For the text-containing cell, return its midpoint in [x, y] coordinate format. 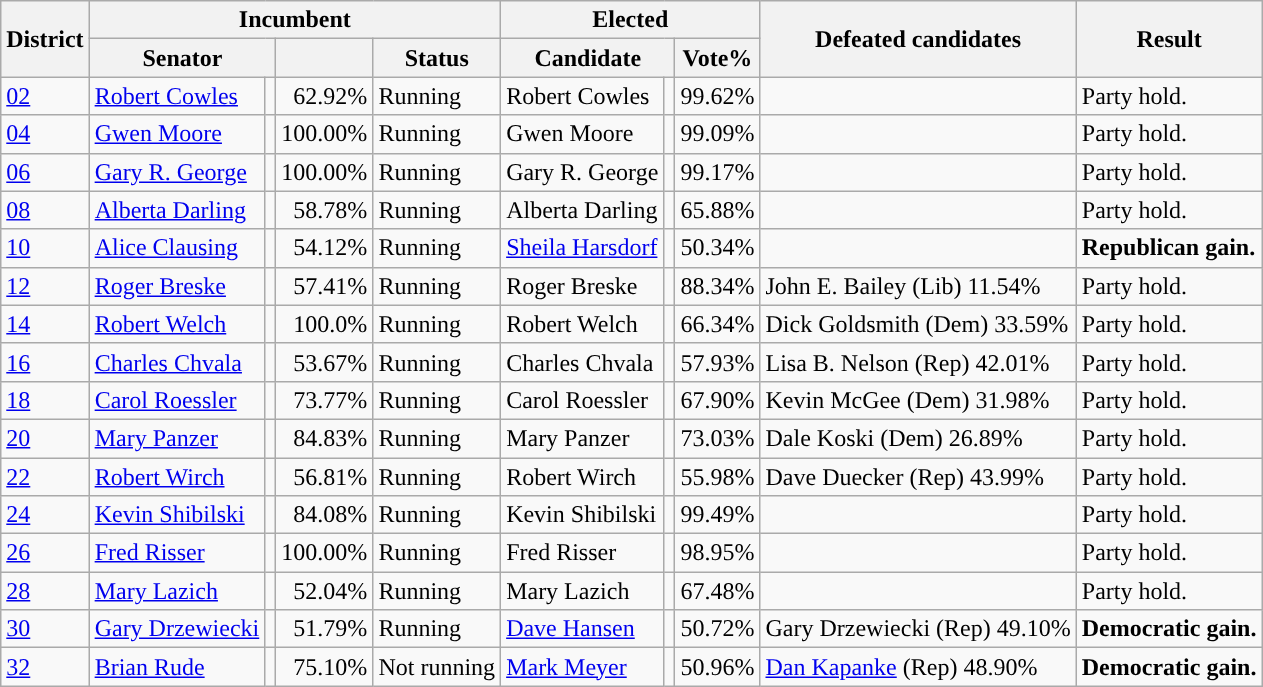
75.10% [324, 667]
District [45, 39]
53.67% [324, 362]
50.72% [718, 629]
Incumbent [294, 20]
58.78% [324, 210]
99.09% [718, 134]
Status [437, 58]
10 [45, 248]
50.96% [718, 667]
04 [45, 134]
99.17% [718, 172]
Vote% [718, 58]
Dave Hansen [582, 629]
54.12% [324, 248]
Candidate [588, 58]
18 [45, 400]
32 [45, 667]
02 [45, 96]
Dick Goldsmith (Dem) 33.59% [918, 324]
28 [45, 591]
Elected [630, 20]
12 [45, 286]
Lisa B. Nelson (Rep) 42.01% [918, 362]
65.88% [718, 210]
51.79% [324, 629]
Defeated candidates [918, 39]
Alice Clausing [177, 248]
Not running [437, 667]
20 [45, 438]
55.98% [718, 477]
67.90% [718, 400]
62.92% [324, 96]
Senator [182, 58]
Republican gain. [1169, 248]
26 [45, 553]
88.34% [718, 286]
16 [45, 362]
67.48% [718, 591]
Dan Kapanke (Rep) 48.90% [918, 667]
John E. Bailey (Lib) 11.54% [918, 286]
56.81% [324, 477]
57.93% [718, 362]
Result [1169, 39]
Sheila Harsdorf [582, 248]
73.77% [324, 400]
99.62% [718, 96]
Dale Koski (Dem) 26.89% [918, 438]
98.95% [718, 553]
Kevin McGee (Dem) 31.98% [918, 400]
84.83% [324, 438]
22 [45, 477]
84.08% [324, 515]
66.34% [718, 324]
57.41% [324, 286]
Brian Rude [177, 667]
06 [45, 172]
52.04% [324, 591]
50.34% [718, 248]
24 [45, 515]
100.0% [324, 324]
30 [45, 629]
Gary Drzewiecki (Rep) 49.10% [918, 629]
73.03% [718, 438]
Dave Duecker (Rep) 43.99% [918, 477]
08 [45, 210]
Mark Meyer [582, 667]
14 [45, 324]
99.49% [718, 515]
Gary Drzewiecki [177, 629]
